Capture the cell that displays the provided text and extract its [x, y] central coordinate. 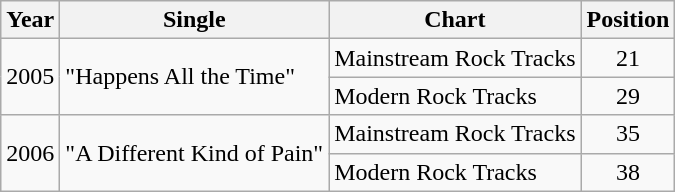
Year [30, 20]
38 [628, 172]
2005 [30, 77]
Position [628, 20]
2006 [30, 153]
21 [628, 58]
"A Different Kind of Pain" [194, 153]
35 [628, 134]
"Happens All the Time" [194, 77]
Chart [455, 20]
Single [194, 20]
29 [628, 96]
